Identify which cell holds the provided text, then report its (x, y) central coordinate. 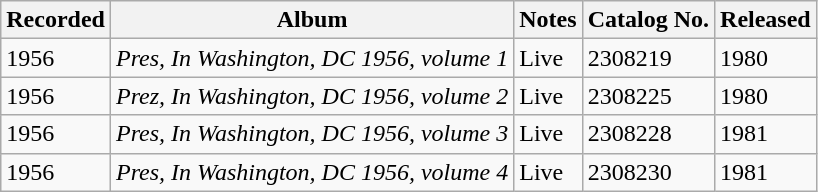
2308228 (648, 134)
Released (766, 20)
2308219 (648, 58)
Catalog No. (648, 20)
2308225 (648, 96)
2308230 (648, 172)
Recorded (56, 20)
Notes (548, 20)
Prez, In Washington, DC 1956, volume 2 (312, 96)
Pres, In Washington, DC 1956, volume 4 (312, 172)
Album (312, 20)
Pres, In Washington, DC 1956, volume 3 (312, 134)
Pres, In Washington, DC 1956, volume 1 (312, 58)
